For the text-containing cell, return its midpoint in (x, y) coordinate format. 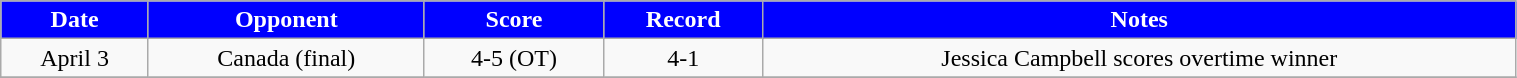
4-1 (684, 58)
Record (684, 20)
Date (75, 20)
April 3 (75, 58)
Opponent (286, 20)
Jessica Campbell scores overtime winner (1140, 58)
Canada (final) (286, 58)
Score (514, 20)
4-5 (OT) (514, 58)
Notes (1140, 20)
